For the text-containing cell, return its midpoint in (X, Y) coordinate format. 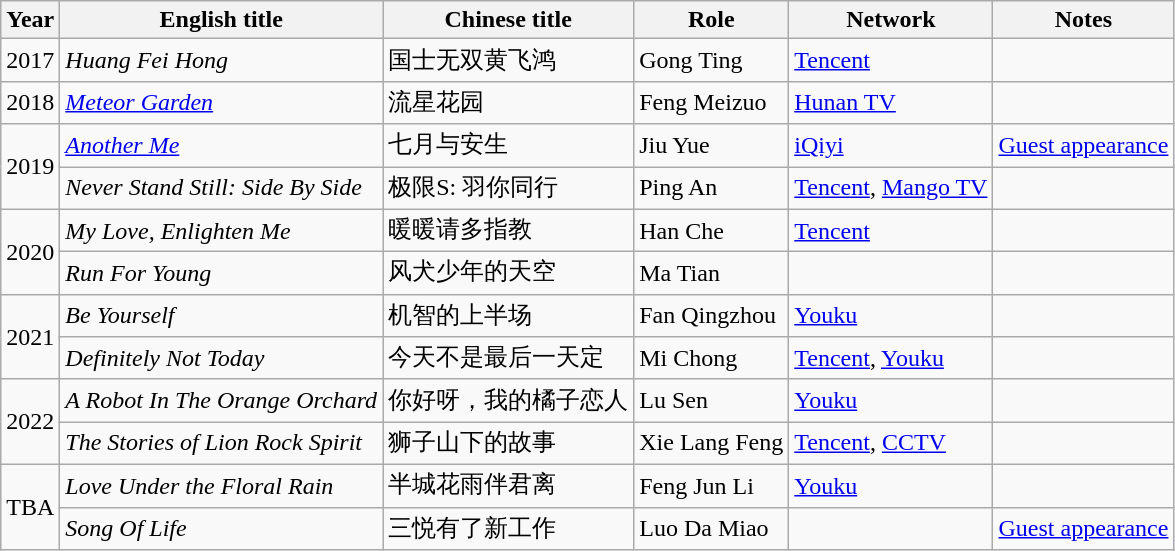
Song Of Life (222, 528)
流星花园 (508, 102)
Be Yourself (222, 316)
Network (891, 20)
Run For Young (222, 274)
English title (222, 20)
Fan Qingzhou (712, 316)
半城花雨伴君离 (508, 486)
三悦有了新工作 (508, 528)
Role (712, 20)
Xie Lang Feng (712, 444)
今天不是最后一天定 (508, 358)
iQiyi (891, 146)
A Robot In The Orange Orchard (222, 400)
The Stories of Lion Rock Spirit (222, 444)
2018 (30, 102)
2020 (30, 252)
Lu Sen (712, 400)
Tencent, CCTV (891, 444)
Feng Jun Li (712, 486)
Another Me (222, 146)
Gong Ting (712, 60)
Definitely Not Today (222, 358)
Ma Tian (712, 274)
Mi Chong (712, 358)
Luo Da Miao (712, 528)
机智的上半场 (508, 316)
你好呀，我的橘子恋人 (508, 400)
Tencent, Youku (891, 358)
My Love, Enlighten Me (222, 230)
Year (30, 20)
Notes (1084, 20)
极限S: 羽你同行 (508, 188)
Han Che (712, 230)
Meteor Garden (222, 102)
Hunan TV (891, 102)
Ping An (712, 188)
Love Under the Floral Rain (222, 486)
2017 (30, 60)
Huang Fei Hong (222, 60)
TBA (30, 506)
国士无双黄飞鸿 (508, 60)
Tencent, Mango TV (891, 188)
风犬少年的天空 (508, 274)
Chinese title (508, 20)
2022 (30, 422)
2019 (30, 166)
七月与安生 (508, 146)
Never Stand Still: Side By Side (222, 188)
Feng Meizuo (712, 102)
暖暖请多指教 (508, 230)
2021 (30, 336)
狮子山下的故事 (508, 444)
Jiu Yue (712, 146)
